Capture the cell that displays the provided text and extract its (X, Y) central coordinate. 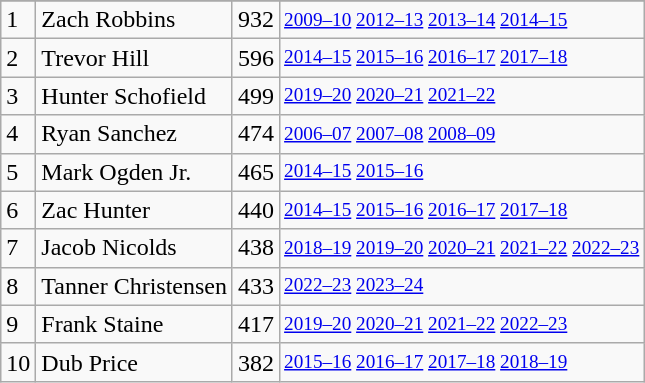
6 (18, 210)
Jacob Nicolds (134, 248)
Zach Robbins (134, 20)
Frank Staine (134, 324)
2 (18, 58)
2018–19 2019–20 2020–21 2021–22 2022–23 (462, 248)
3 (18, 96)
2014–15 2015–16 (462, 172)
2019–20 2020–21 2021–22 (462, 96)
4 (18, 134)
10 (18, 362)
Dub Price (134, 362)
417 (256, 324)
932 (256, 20)
596 (256, 58)
465 (256, 172)
440 (256, 210)
499 (256, 96)
2006–07 2007–08 2008–09 (462, 134)
8 (18, 286)
Trevor Hill (134, 58)
433 (256, 286)
2009–10 2012–13 2013–14 2014–15 (462, 20)
2015–16 2016–17 2017–18 2018–19 (462, 362)
Mark Ogden Jr. (134, 172)
5 (18, 172)
Tanner Christensen (134, 286)
Hunter Schofield (134, 96)
438 (256, 248)
7 (18, 248)
Zac Hunter (134, 210)
9 (18, 324)
474 (256, 134)
382 (256, 362)
2019–20 2020–21 2021–22 2022–23 (462, 324)
Ryan Sanchez (134, 134)
1 (18, 20)
2022–23 2023–24 (462, 286)
